Pinpoint the cell where the given text exists, returning its (x, y) midpoint coordinate. 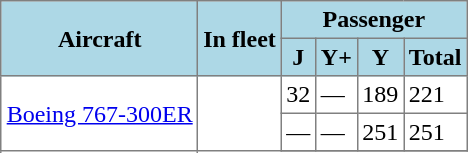
189 (380, 95)
Passenger (374, 20)
Boeing 767-300ER (99, 114)
32 (298, 95)
J (298, 57)
Y (380, 57)
221 (436, 95)
Aircraft (99, 38)
Total (436, 57)
In fleet (240, 38)
Y+ (337, 57)
